Output the (x, y) coordinate of the center of the cell containing the given text.  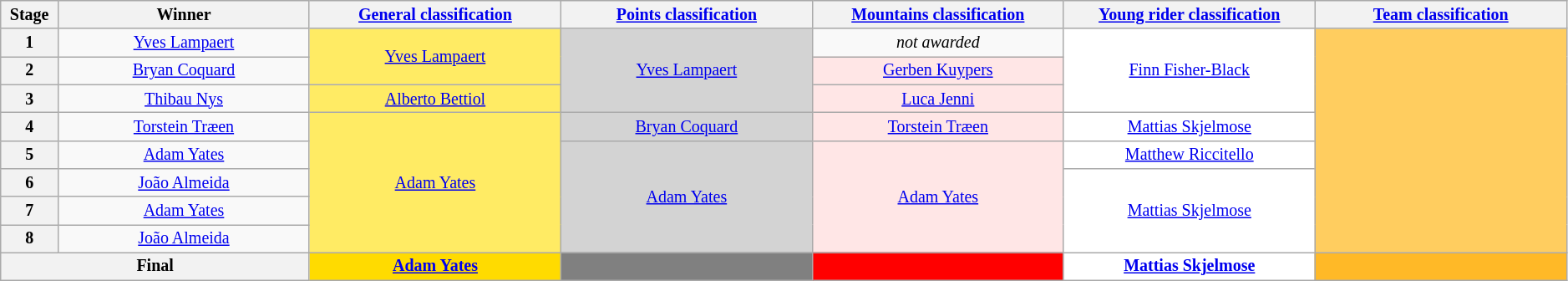
Points classification (687, 15)
2 (30, 70)
not awarded (937, 43)
8 (30, 239)
6 (30, 182)
Winner (184, 15)
4 (30, 127)
Team classification (1440, 15)
7 (30, 211)
5 (30, 154)
Mountains classification (937, 15)
Stage (30, 15)
1 (30, 43)
Gerben Kuypers (937, 70)
Luca Jenni (937, 99)
Final (155, 266)
Finn Fisher-Black (1190, 71)
Young rider classification (1190, 15)
Thibau Nys (184, 99)
Matthew Riccitello (1190, 154)
General classification (434, 15)
3 (30, 99)
Alberto Bettiol (434, 99)
